Provide the (X, Y) coordinate of the cell's center where the given text is located.  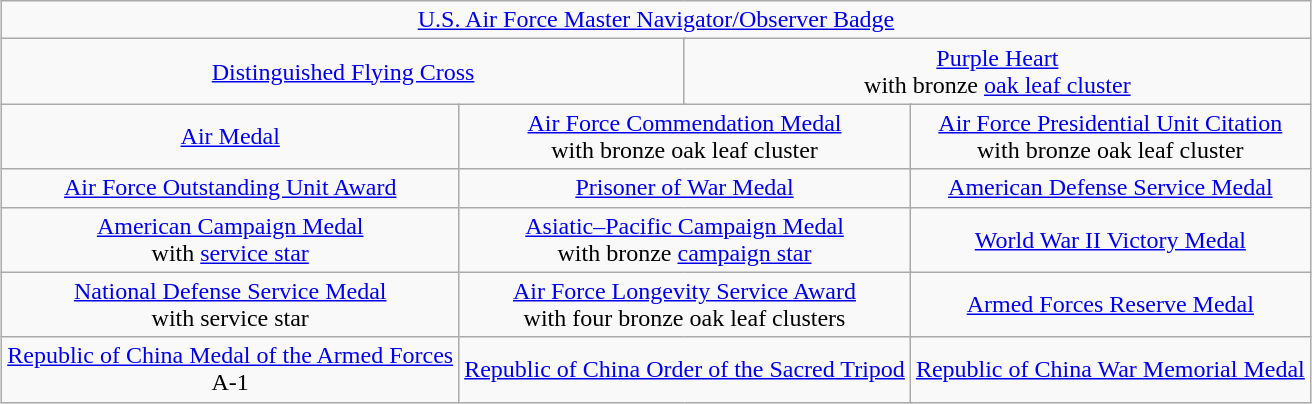
World War II Victory Medal (1110, 240)
American Campaign Medalwith service star (230, 240)
Asiatic–Pacific Campaign Medalwith bronze campaign star (685, 240)
Republic of China War Memorial Medal (1110, 370)
Distinguished Flying Cross (344, 72)
Air Medal (230, 136)
Republic of China Medal of the Armed ForcesA-1 (230, 370)
Air Force Presidential Unit Citationwith bronze oak leaf cluster (1110, 136)
Purple Heartwith bronze oak leaf cluster (997, 72)
National Defense Service Medalwith service star (230, 304)
Prisoner of War Medal (685, 188)
American Defense Service Medal (1110, 188)
U.S. Air Force Master Navigator/Observer Badge (656, 20)
Air Force Commendation Medalwith bronze oak leaf cluster (685, 136)
Air Force Longevity Service Awardwith four bronze oak leaf clusters (685, 304)
Armed Forces Reserve Medal (1110, 304)
Air Force Outstanding Unit Award (230, 188)
Republic of China Order of the Sacred Tripod (685, 370)
